Capture the cell that displays the provided text and extract its (X, Y) central coordinate. 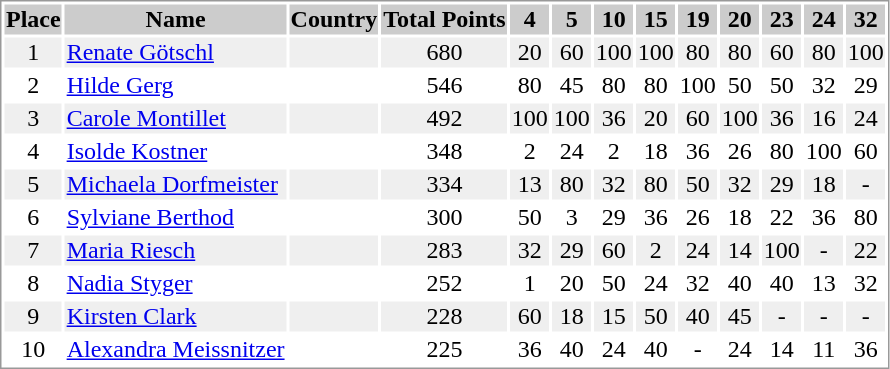
Maria Riesch (176, 251)
11 (824, 349)
19 (698, 19)
Sylviane Berthod (176, 217)
8 (33, 283)
334 (444, 185)
252 (444, 283)
680 (444, 53)
6 (33, 217)
300 (444, 217)
Michaela Dorfmeister (176, 185)
Kirsten Clark (176, 317)
23 (782, 19)
9 (33, 317)
Isolde Kostner (176, 151)
546 (444, 85)
225 (444, 349)
Alexandra Meissnitzer (176, 349)
492 (444, 119)
348 (444, 151)
Name (176, 19)
Renate Götschl (176, 53)
Place (33, 19)
283 (444, 251)
Total Points (444, 19)
Nadia Styger (176, 283)
Hilde Gerg (176, 85)
Carole Montillet (176, 119)
16 (824, 119)
Country (334, 19)
7 (33, 251)
228 (444, 317)
